Locate the cell with the specified text and output its (X, Y) center coordinate. 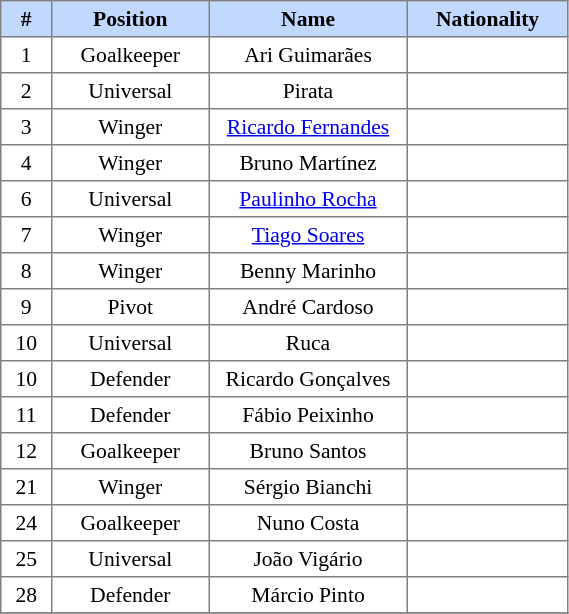
1 (26, 55)
Tiago Soares (308, 235)
Paulinho Rocha (308, 199)
Ruca (308, 343)
Pivot (130, 307)
Márcio Pinto (308, 595)
Position (130, 19)
Ari Guimarães (308, 55)
24 (26, 523)
Ricardo Gonçalves (308, 379)
28 (26, 595)
Bruno Santos (308, 451)
André Cardoso (308, 307)
Nuno Costa (308, 523)
Bruno Martínez (308, 163)
Fábio Peixinho (308, 415)
21 (26, 487)
4 (26, 163)
Nationality (488, 19)
# (26, 19)
João Vigário (308, 559)
6 (26, 199)
11 (26, 415)
3 (26, 127)
8 (26, 271)
Benny Marinho (308, 271)
Ricardo Fernandes (308, 127)
7 (26, 235)
Sérgio Bianchi (308, 487)
Pirata (308, 91)
12 (26, 451)
2 (26, 91)
Name (308, 19)
25 (26, 559)
9 (26, 307)
